Search for the cell housing the specified text and yield its [X, Y] center coordinate. 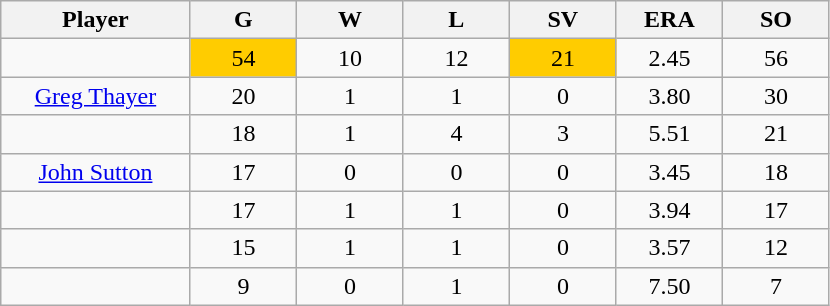
30 [776, 96]
7.50 [669, 286]
3.80 [669, 96]
ERA [669, 20]
56 [776, 58]
4 [456, 134]
John Sutton [96, 172]
W [350, 20]
SV [563, 20]
20 [243, 96]
7 [776, 286]
Greg Thayer [96, 96]
54 [243, 58]
2.45 [669, 58]
3.45 [669, 172]
3.57 [669, 248]
3 [563, 134]
5.51 [669, 134]
10 [350, 58]
3.94 [669, 210]
L [456, 20]
15 [243, 248]
SO [776, 20]
9 [243, 286]
G [243, 20]
Player [96, 20]
